For the text-containing cell, return its midpoint in [X, Y] coordinate format. 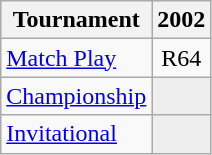
Championship [76, 96]
Invitational [76, 134]
Match Play [76, 58]
2002 [182, 20]
Tournament [76, 20]
R64 [182, 58]
